Pinpoint the cell where the given text exists, returning its (X, Y) midpoint coordinate. 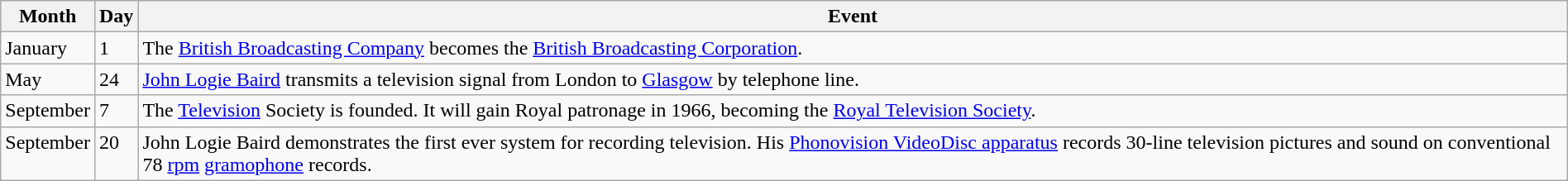
20 (116, 154)
Month (48, 17)
7 (116, 111)
24 (116, 79)
January (48, 48)
The British Broadcasting Company becomes the British Broadcasting Corporation. (853, 48)
Event (853, 17)
Day (116, 17)
1 (116, 48)
The Television Society is founded. It will gain Royal patronage in 1966, becoming the Royal Television Society. (853, 111)
May (48, 79)
John Logie Baird transmits a television signal from London to Glasgow by telephone line. (853, 79)
